Determine the (X, Y) coordinate at the center of the cell enclosing the given text.  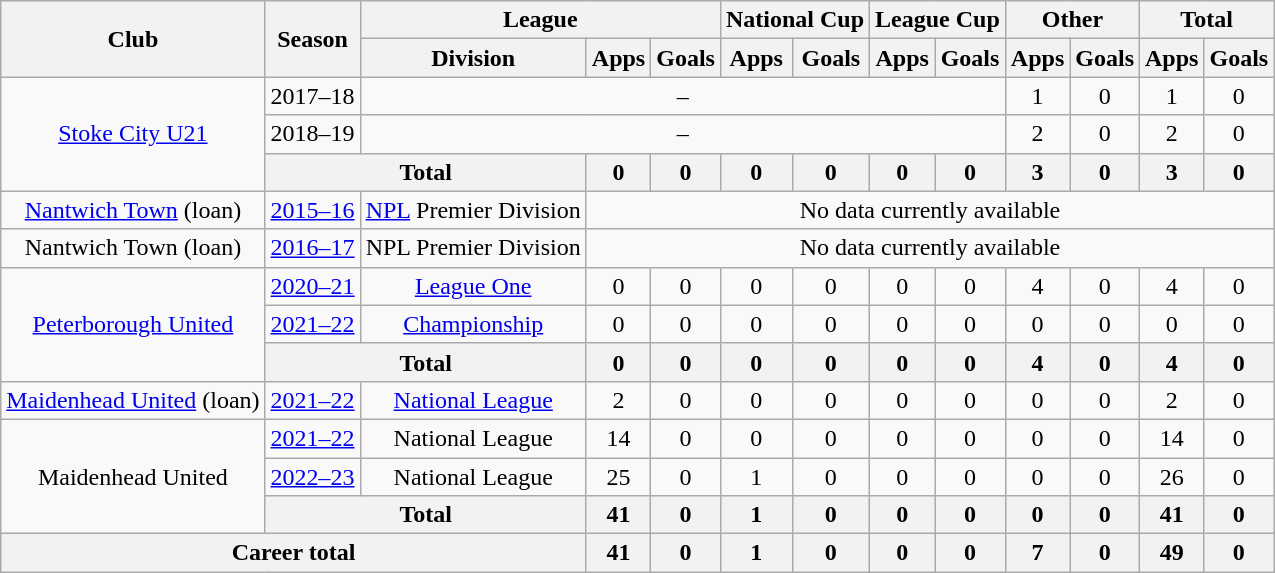
Other (1072, 20)
Club (133, 39)
Season (312, 39)
Stoke City U21 (133, 134)
Division (473, 58)
National Cup (794, 20)
7 (1037, 553)
26 (1172, 477)
2016–17 (312, 248)
2022–23 (312, 477)
Maidenhead United (loan) (133, 400)
2017–18 (312, 96)
25 (618, 477)
Career total (294, 553)
2020–21 (312, 286)
League (540, 20)
Championship (473, 324)
Maidenhead United (133, 476)
2015–16 (312, 210)
Peterborough United (133, 324)
49 (1172, 553)
League Cup (938, 20)
2018–19 (312, 134)
League One (473, 286)
